Output the [X, Y] coordinate of the center of the cell containing the given text.  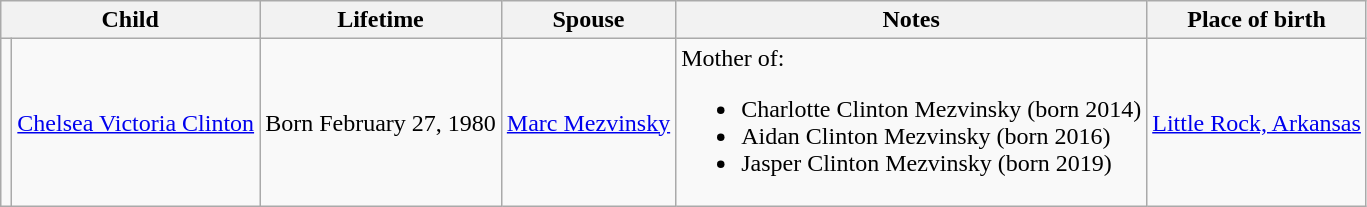
Mother of:Charlotte Clinton Mezvinsky (born 2014)Aidan Clinton Mezvinsky (born 2016)Jasper Clinton Mezvinsky (born 2019) [912, 122]
Notes [912, 20]
Place of birth [1257, 20]
Child [130, 20]
Lifetime [381, 20]
Spouse [588, 20]
Chelsea Victoria Clinton [136, 122]
Born February 27, 1980 [381, 122]
Marc Mezvinsky [588, 122]
Little Rock, Arkansas [1257, 122]
